Identify which cell holds the provided text, then report its [x, y] central coordinate. 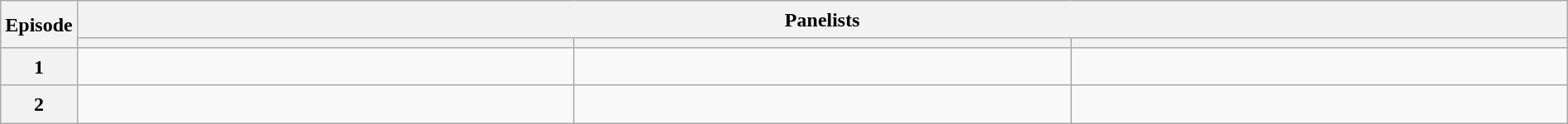
Episode [39, 25]
1 [39, 66]
2 [39, 104]
Panelists [822, 20]
